Determine the [X, Y] coordinate at the center of the cell enclosing the given text.  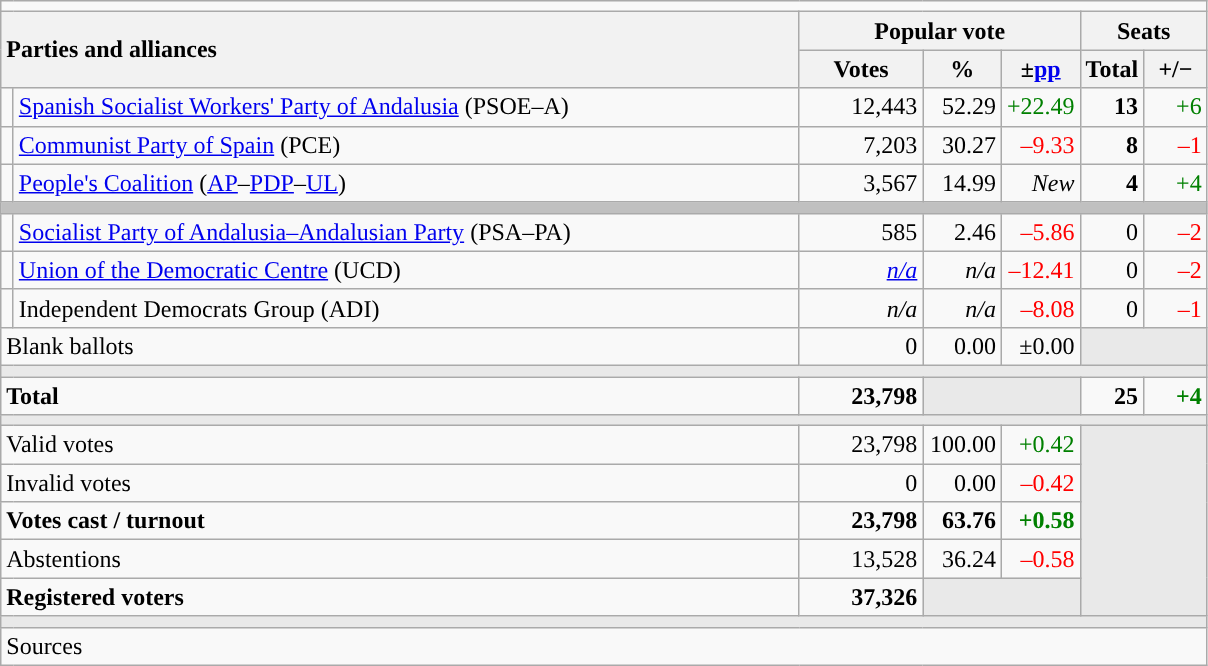
+/− [1176, 69]
Seats [1144, 31]
14.99 [962, 183]
–9.33 [1040, 145]
13,528 [861, 559]
% [962, 69]
+6 [1176, 107]
–12.41 [1040, 270]
New [1040, 183]
–8.08 [1040, 308]
Valid votes [400, 445]
Independent Democrats Group (ADI) [406, 308]
Abstentions [400, 559]
People's Coalition (AP–PDP–UL) [406, 183]
Parties and alliances [400, 50]
Popular vote [940, 31]
4 [1112, 183]
+22.49 [1040, 107]
36.24 [962, 559]
Votes [861, 69]
52.29 [962, 107]
–0.42 [1040, 483]
2.46 [962, 232]
7,203 [861, 145]
25 [1112, 395]
Registered voters [400, 597]
13 [1112, 107]
–5.86 [1040, 232]
Votes cast / turnout [400, 521]
+0.58 [1040, 521]
Invalid votes [400, 483]
Blank ballots [400, 346]
Spanish Socialist Workers' Party of Andalusia (PSOE–A) [406, 107]
30.27 [962, 145]
Sources [604, 646]
Communist Party of Spain (PCE) [406, 145]
3,567 [861, 183]
37,326 [861, 597]
±pp [1040, 69]
585 [861, 232]
+0.42 [1040, 445]
100.00 [962, 445]
8 [1112, 145]
63.76 [962, 521]
±0.00 [1040, 346]
Union of the Democratic Centre (UCD) [406, 270]
Socialist Party of Andalusia–Andalusian Party (PSA–PA) [406, 232]
12,443 [861, 107]
–0.58 [1040, 559]
